Return the [X, Y] coordinate for the center point of the cell that contains the specified text.  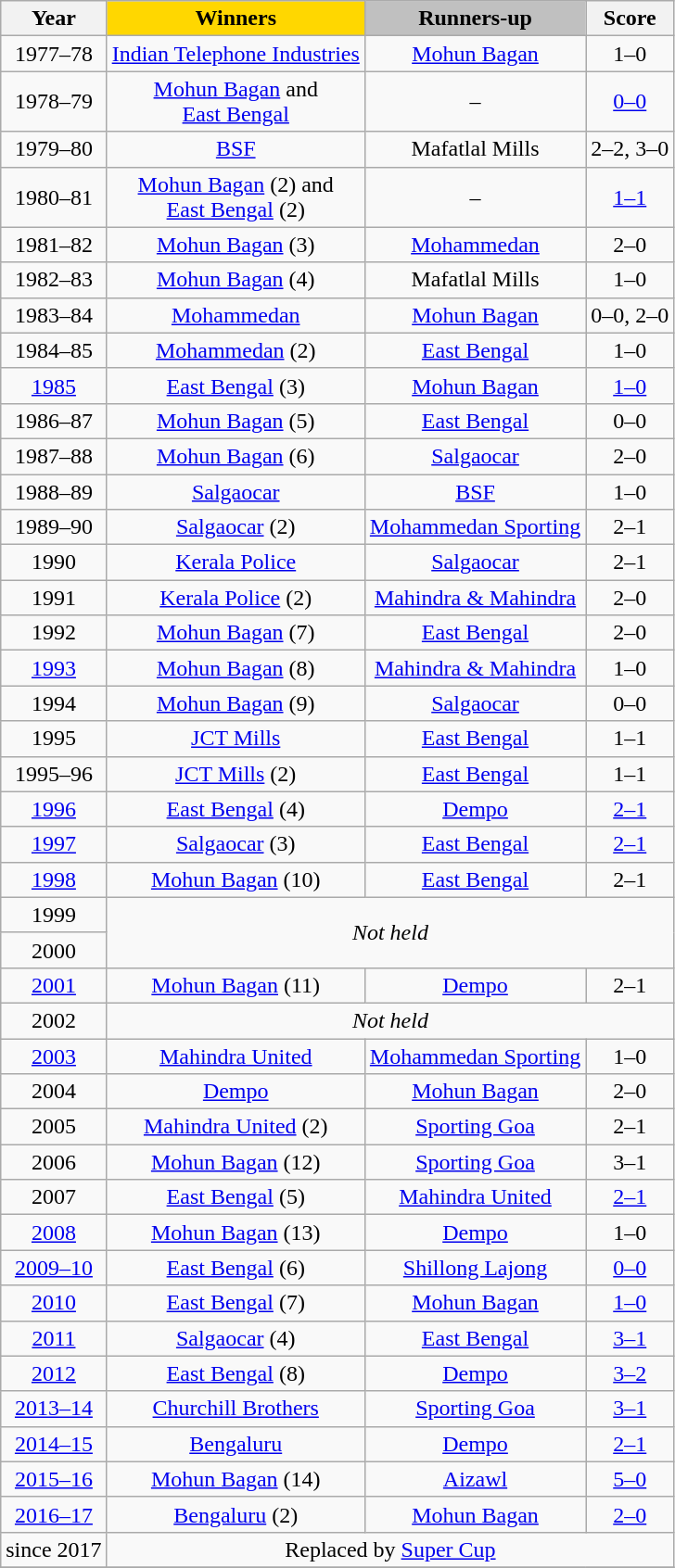
East Bengal (7) [236, 1303]
Salgaocar (3) [236, 844]
2009–10 [54, 1268]
2004 [54, 1092]
JCT Mills [236, 739]
Mohun Bagan (6) [236, 456]
1986–87 [54, 421]
Aizawl [475, 1479]
1995 [54, 739]
1996 [54, 809]
Replaced by Super Cup [390, 1549]
1977–78 [54, 54]
1997 [54, 844]
1984–85 [54, 350]
1987–88 [54, 456]
1989–90 [54, 527]
2002 [54, 1020]
Mohun Bagan (2) and East Bengal (2) [236, 196]
1990 [54, 563]
Mohun Bagan (3) [236, 245]
1993 [54, 668]
Mohun Bagan (5) [236, 421]
Bengaluru (2) [236, 1514]
1980–81 [54, 196]
Kerala Police [236, 563]
2000 [54, 950]
Salgaocar (4) [236, 1338]
1998 [54, 879]
1981–82 [54, 245]
East Bengal (4) [236, 809]
Mohun Bagan (11) [236, 985]
5–0 [630, 1479]
Score [630, 19]
2014–15 [54, 1444]
Year [54, 19]
East Bengal (6) [236, 1268]
2003 [54, 1056]
Mohun Bagan (10) [236, 879]
2006 [54, 1162]
Mohun Bagan (4) [236, 280]
Mohun Bagan (8) [236, 668]
1982–83 [54, 280]
2–2, 3–0 [630, 149]
1992 [54, 633]
Shillong Lajong [475, 1268]
2011 [54, 1338]
2013–14 [54, 1409]
since 2017 [54, 1549]
East Bengal (3) [236, 386]
1994 [54, 703]
Mohun Bagan (9) [236, 703]
Mohammedan (2) [236, 350]
Churchill Brothers [236, 1409]
1999 [54, 915]
2015–16 [54, 1479]
0–0, 2–0 [630, 315]
3–2 [630, 1373]
Bengaluru [236, 1444]
1995–96 [54, 774]
East Bengal (8) [236, 1373]
1979–80 [54, 149]
East Bengal (5) [236, 1197]
Runners-up [475, 19]
1978–79 [54, 102]
2016–17 [54, 1514]
Mohun Bagan (13) [236, 1233]
Indian Telephone Industries [236, 54]
JCT Mills (2) [236, 774]
2007 [54, 1197]
Mohun Bagan and East Bengal [236, 102]
Mohun Bagan (14) [236, 1479]
Salgaocar (2) [236, 527]
Mahindra United (2) [236, 1127]
2001 [54, 985]
2008 [54, 1233]
Mohun Bagan (12) [236, 1162]
1991 [54, 598]
Winners [236, 19]
1988–89 [54, 492]
Kerala Police (2) [236, 598]
2010 [54, 1303]
1983–84 [54, 315]
2005 [54, 1127]
Mohun Bagan (7) [236, 633]
2012 [54, 1373]
1985 [54, 386]
